Extract the [x, y] coordinate from the center of the cell holding the provided text.  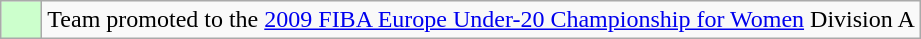
Team promoted to the 2009 FIBA Europe Under-20 Championship for Women Division A [481, 20]
